From the cell containing the given text, extract its center point as [x, y] coordinate. 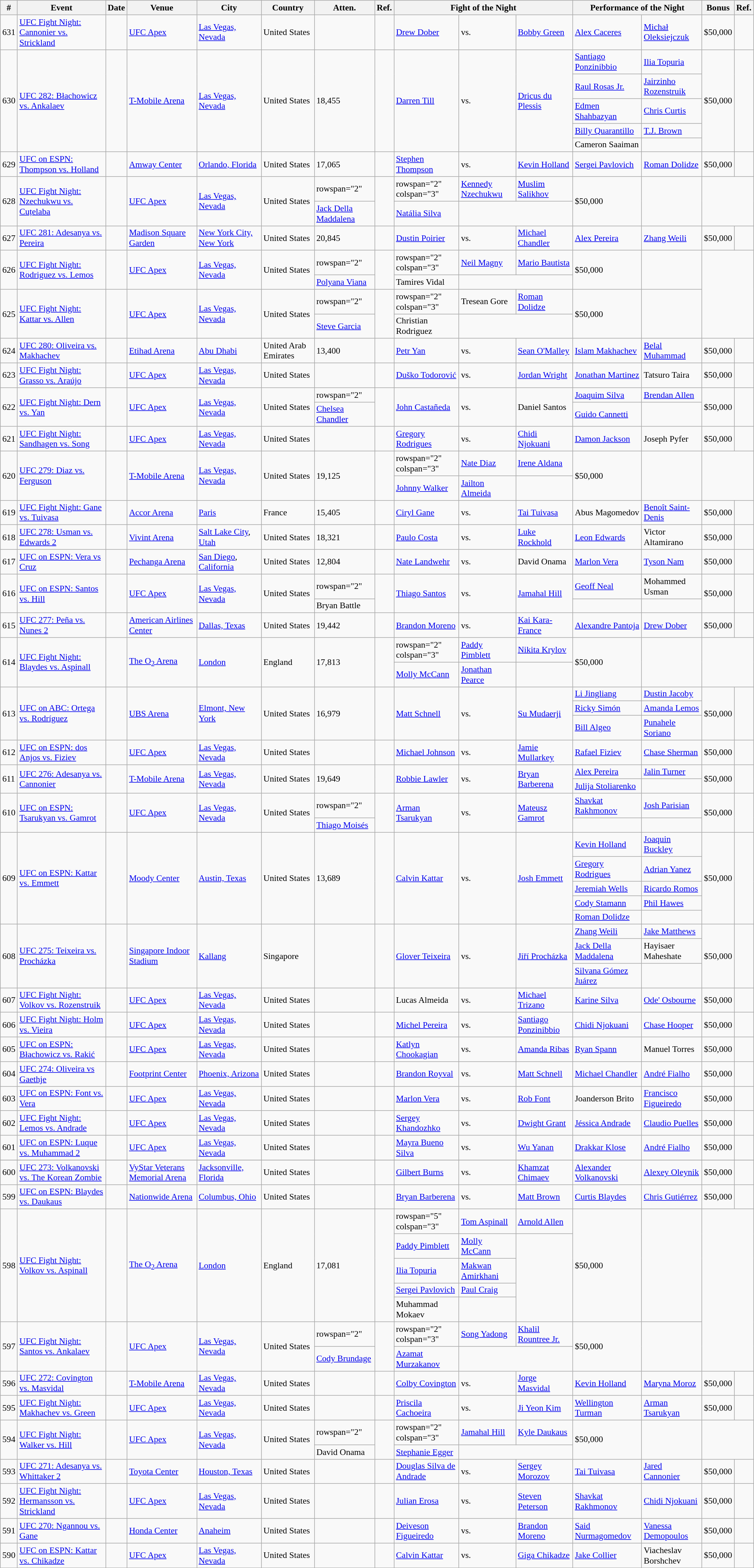
UFC on ESPN: Blaydes vs. Daukaus [61, 1197]
UFC 278: Usman vs. Edwards 2 [61, 537]
Paul Craig [487, 1290]
Billy Quarantillo [607, 131]
Jake Collier [607, 1555]
Joaquin Buckley [672, 845]
Vanessa Demopoulos [672, 1531]
Jairzinho Rozenstruik [672, 87]
Wellington Turman [607, 1408]
607 [9, 1000]
Nate Landwehr [427, 562]
Julija Stoliarenko [607, 786]
San Diego, California [229, 562]
Chris Curtis [672, 111]
Nate Diaz [487, 463]
Alexandre Pantoja [607, 625]
603 [9, 1098]
Karine Silva [607, 1000]
Ricardo Romos [672, 889]
592 [9, 1501]
17,813 [345, 662]
American Airlines Center [162, 625]
Austin, Texas [229, 879]
Brendan Allen [672, 395]
Bonus [718, 8]
Madison Square Garden [162, 238]
17,081 [345, 1266]
Atten. [345, 8]
Adrian Yanez [672, 869]
Rafael Fiziev [607, 752]
UFC Fight Night: Gane vs. Tuivasa [61, 512]
Mario Bautista [544, 263]
Tom Aspinall [487, 1221]
591 [9, 1531]
Luke Rockhold [544, 537]
613 [9, 713]
Thiago Moisés [345, 825]
608 [9, 956]
Natália Silva [427, 213]
630 [9, 101]
Nationwide Arena [162, 1197]
Hayisaer Maheshate [672, 951]
UFC Fight Night: Volkov vs. Aspinall [61, 1266]
UFC 275: Teixeira vs. Procházka [61, 956]
Dustin Jacoby [672, 694]
UFC 279: Diaz vs. Ferguson [61, 476]
UFC on ESPN: Font vs. Vera [61, 1098]
Amway Center [162, 164]
UFC 271: Adesanya vs. Whittaker 2 [61, 1471]
Tatsuro Taira [672, 376]
Kallang [229, 956]
Neil Magny [487, 263]
611 [9, 779]
Joanderson Brito [607, 1098]
Muhammad Mokaev [427, 1310]
Khamzat Chimaev [544, 1172]
Steven Peterson [544, 1501]
UFC on ESPN: dos Anjos vs. Fiziev [61, 752]
619 [9, 512]
Daniel Santos [544, 407]
Josh Parisian [672, 805]
596 [9, 1383]
631 [9, 32]
UFC Fight Night: Kattar vs. Allen [61, 314]
Leon Edwards [607, 537]
Said Nurmagomedov [607, 1531]
Christian Rodriguez [427, 326]
Abu Dhabi [229, 351]
Singapore [288, 956]
Alexander Volkanovski [607, 1172]
Deiveson Figueiredo [427, 1531]
Colby Covington [427, 1383]
Petr Yan [427, 351]
Columbus, Ohio [229, 1197]
601 [9, 1148]
602 [9, 1123]
Ryan Spann [607, 1049]
Houston, Texas [229, 1471]
Jonathan Pearce [487, 674]
610 [9, 813]
Manuel Torres [672, 1049]
624 [9, 351]
Matt Brown [544, 1197]
UFC Fight Night: Lemos vs. Andrade [61, 1123]
629 [9, 164]
Accor Arena [162, 512]
Bill Algeo [607, 728]
Dwight Grant [544, 1123]
590 [9, 1555]
12,804 [345, 562]
Honda Center [162, 1531]
Performance of the Night [637, 8]
UFC Fight Night: Walker vs. Hill [61, 1440]
Country [288, 8]
UFC 274: Oliveira vs Gaethje [61, 1074]
Thiago Santos [427, 594]
20,845 [345, 238]
Raul Rosas Jr. [607, 87]
Claudio Puelles [672, 1123]
Elmont, New York [229, 713]
Fight of the Night [483, 8]
Geoff Neal [607, 586]
598 [9, 1266]
UFC 281: Adesanya vs. Pereira [61, 238]
UFC 270: Ngannou vs. Gane [61, 1531]
Azamat Murzakanov [427, 1359]
UFC 272: Covington vs. Masvidal [61, 1383]
Irene Aldana [544, 463]
Mayra Bueno Silva [427, 1148]
Gilbert Burns [427, 1172]
626 [9, 270]
Anaheim [229, 1531]
Victor Altamirano [672, 537]
Belal Muhammad [672, 351]
Robbie Lawler [427, 779]
Michael Johnson [427, 752]
623 [9, 376]
625 [9, 314]
UFC Fight Night: Makhachev vs. Green [61, 1408]
Li Jingliang [607, 694]
617 [9, 562]
Tresean Gore [487, 302]
UFC 280: Oliveira vs. Makhachev [61, 351]
Ciryl Gane [427, 512]
Dustin Poirier [427, 238]
Joseph Pyfer [672, 439]
City [229, 8]
Michał Oleksiejczuk [672, 32]
Polyana Viana [345, 282]
UFC Fight Night: Grasso vs. Araújo [61, 376]
Stephanie Egger [427, 1452]
Vivint Arena [162, 537]
UFC 277: Peña vs. Nunes 2 [61, 625]
UFC on ESPN: Błachowicz vs. Rakić [61, 1049]
UFC Fight Night: Volkov vs. Rozenstruik [61, 1000]
UFC Fight Night: Dern vs. Yan [61, 407]
Alexey Oleynik [672, 1172]
Silvana Gómez Juárez [607, 976]
John Castañeda [427, 407]
Khalil Rountree Jr. [544, 1334]
Mohammed Usman [672, 586]
France [288, 512]
Su Mudaerji [544, 713]
13,689 [345, 879]
616 [9, 594]
UBS Arena [162, 713]
597 [9, 1346]
Jacksonville, Florida [229, 1172]
Islam Makhachev [607, 351]
UFC Fight Night: Nzechukwu vs. Cuțelaba [61, 201]
Abus Magomedov [607, 512]
# [9, 8]
593 [9, 1471]
15,405 [345, 512]
Footprint Center [162, 1074]
Jalin Turner [672, 772]
Paris [229, 512]
Chelsea Chandler [345, 414]
600 [9, 1172]
Etihad Arena [162, 351]
Jeremiah Wells [607, 889]
Jordan Wright [544, 376]
627 [9, 238]
Lucas Almeida [427, 1000]
Kyle Daukaus [544, 1433]
UFC Fight Night: Sandhagen vs. Song [61, 439]
594 [9, 1440]
Punahele Soriano [672, 728]
Phil Hawes [672, 903]
Pechanga Arena [162, 562]
UFC Fight Night: Cannonier vs. Strickland [61, 32]
Tamires Vidal [427, 282]
Damon Jackson [607, 439]
604 [9, 1074]
New York City, New York [229, 238]
Michel Pereira [427, 1025]
Curtis Blaydes [607, 1197]
Sean O'Malley [544, 351]
Event [61, 8]
Edmen Shahbazyan [607, 111]
Kai Kara-France [544, 625]
Jonathan Martinez [607, 376]
Duško Todorović [427, 376]
UFC Fight Night: Holm vs. Vieira [61, 1025]
Guido Cannetti [607, 414]
UFC on ESPN: Vera vs Cruz [61, 562]
Steve Garcia [345, 326]
Dricus du Plessis [544, 101]
UFC on ESPN: Tsarukyan vs. Gamrot [61, 813]
UFC Fight Night: Santos vs. Ankalaev [61, 1346]
Joaquim Silva [607, 395]
UFC on ESPN: Santos vs. Hill [61, 594]
Dallas, Texas [229, 625]
Cameron Saaiman [607, 145]
Wu Yanan [544, 1148]
Chase Hooper [672, 1025]
Benoît Saint-Denis [672, 512]
621 [9, 439]
605 [9, 1049]
Ricky Simón [607, 708]
Jared Cannonier [672, 1471]
UFC on ESPN: Kattar vs. Chikadze [61, 1555]
Muslim Salikhov [544, 189]
UFC 273: Volkanovski vs. The Korean Zombie [61, 1172]
Jailton Almeida [487, 488]
599 [9, 1197]
Amanda Ribas [544, 1049]
Jorge Masvidal [544, 1383]
13,400 [345, 351]
Salt Lake City, Utah [229, 537]
Date [117, 8]
Bryan Battle [345, 606]
Nikita Krylov [544, 650]
Stephen Thompson [427, 164]
19,649 [345, 779]
Paulo Costa [427, 537]
Drakkar Klose [607, 1148]
Priscila Cachoeira [427, 1408]
Johnny Walker [427, 488]
Glover Teixeira [427, 956]
Toyota Center [162, 1471]
Jiří Procházka [544, 956]
614 [9, 662]
Moody Center [162, 879]
618 [9, 537]
UFC Fight Night: Blaydes vs. Aspinall [61, 662]
595 [9, 1408]
Chris Gutiérrez [672, 1197]
UFC on ABC: Ortega vs. Rodríguez [61, 713]
16,979 [345, 713]
Song Yadong [487, 1334]
T.J. Brown [672, 131]
Ode' Osbourne [672, 1000]
620 [9, 476]
612 [9, 752]
Tyson Nam [672, 562]
Darren Till [427, 101]
Singapore Indoor Stadium [162, 956]
Jéssica Andrade [607, 1123]
Ji Yeon Kim [544, 1408]
19,125 [345, 476]
Venue [162, 8]
VyStar Veterans Memorial Arena [162, 1172]
United Arab Emirates [288, 351]
UFC 276: Adesanya vs. Cannonier [61, 779]
Julian Erosa [427, 1501]
Arnold Allen [544, 1221]
Jamie Mullarkey [544, 752]
Katlyn Chookagian [427, 1049]
609 [9, 879]
UFC Fight Night: Hermansson vs. Strickland [61, 1501]
Sergey Morozov [544, 1471]
628 [9, 201]
615 [9, 625]
Makwan Amirkhani [487, 1270]
Bobby Green [544, 32]
UFC Fight Night: Rodriguez vs. Lemos [61, 270]
Sergey Khandozhko [427, 1123]
622 [9, 407]
Rob Font [544, 1098]
Kennedy Nzechukwu [487, 189]
17,065 [345, 164]
Amanda Lemos [672, 708]
Cody Stamann [607, 903]
UFC on ESPN: Luque vs. Muhammad 2 [61, 1148]
Viacheslav Borshchev [672, 1555]
Giga Chikadze [544, 1555]
UFC 282: Błachowicz vs. Ankalaev [61, 101]
Alex Caceres [607, 32]
Phoenix, Arizona [229, 1074]
606 [9, 1025]
Brandon Royval [427, 1074]
UFC on ESPN: Thompson vs. Holland [61, 164]
18,321 [345, 537]
Jake Matthews [672, 932]
18,455 [345, 101]
Mateusz Gamrot [544, 813]
19,442 [345, 625]
UFC on ESPN: Kattar vs. Emmett [61, 879]
Cody Brundage [345, 1359]
rowspan="5" colspan="3" [427, 1221]
Chase Sherman [672, 752]
Josh Emmett [544, 879]
Michael Trizano [544, 1000]
Maryna Moroz [672, 1383]
Douglas Silva de Andrade [427, 1471]
Francisco Figueiredo [672, 1098]
Orlando, Florida [229, 164]
